Pinpoint the cell where the given text exists, returning its [X, Y] midpoint coordinate. 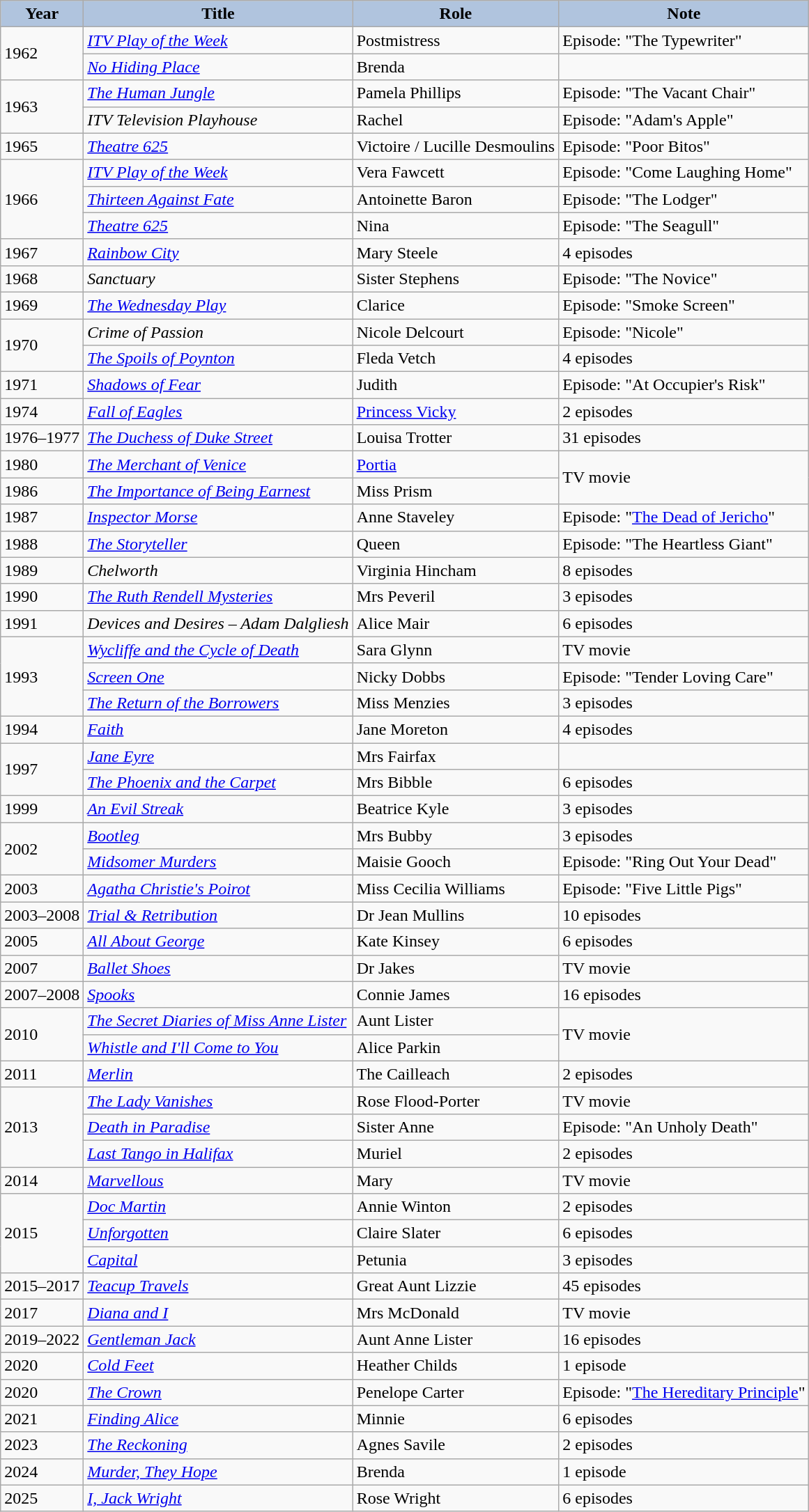
Sister Anne [456, 1127]
Petunia [456, 1260]
Rachel [456, 120]
2010 [42, 1034]
2023 [42, 1445]
Episode: "The Typewriter" [684, 40]
2019–2022 [42, 1339]
ITV Television Playhouse [218, 120]
The Duchess of Duke Street [218, 438]
1987 [42, 517]
Murder, They Hope [218, 1472]
Unforgotten [218, 1233]
Episode: "The Lodger" [684, 199]
Episode: "The Novice" [684, 279]
Antoinette Baron [456, 199]
Episode: "Nicole" [684, 332]
Jane Moreton [456, 729]
1962 [42, 54]
Devices and Desires – Adam Dalgliesh [218, 623]
1971 [42, 385]
1993 [42, 676]
Sanctuary [218, 279]
2015 [42, 1233]
Postmistress [456, 40]
Victoire / Lucille Desmoulins [456, 146]
Dr Jean Mullins [456, 915]
The Secret Diaries of Miss Anne Lister [218, 1021]
Louisa Trotter [456, 438]
Mary [456, 1180]
The Reckoning [218, 1445]
Beatrice Kyle [456, 809]
Doc Martin [218, 1207]
1999 [42, 809]
The Wednesday Play [218, 305]
Episode: "Ring Out Your Dead" [684, 862]
2025 [42, 1498]
An Evil Streak [218, 809]
Title [218, 14]
Claire Slater [456, 1233]
Miss Menzies [456, 703]
1989 [42, 570]
Great Aunt Lizzie [456, 1286]
Nina [456, 226]
The Crown [218, 1392]
Rainbow City [218, 252]
2007–2008 [42, 995]
Thirteen Against Fate [218, 199]
Agatha Christie's Poirot [218, 889]
Connie James [456, 995]
Spooks [218, 995]
The Cailleach [456, 1074]
Cold Feet [218, 1366]
All About George [218, 942]
Muriel [456, 1153]
Episode: "The Hereditary Principle" [684, 1392]
1974 [42, 412]
Clarice [456, 305]
1965 [42, 146]
Rose Flood-Porter [456, 1100]
Sister Stephens [456, 279]
Death in Paradise [218, 1127]
1969 [42, 305]
1990 [42, 597]
The Return of the Borrowers [218, 703]
Alice Mair [456, 623]
Mrs Bubby [456, 836]
Finding Alice [218, 1419]
Episode: "The Vacant Chair" [684, 93]
Faith [218, 729]
I, Jack Wright [218, 1498]
Episode: "The Dead of Jericho" [684, 517]
2013 [42, 1127]
Episode: "The Heartless Giant" [684, 544]
Note [684, 14]
2007 [42, 968]
Queen [456, 544]
2015–2017 [42, 1286]
1997 [42, 769]
Episode: "The Seagull" [684, 226]
Chelworth [218, 570]
Judith [456, 385]
Anne Staveley [456, 517]
Whistle and I'll Come to You [218, 1047]
1986 [42, 491]
Teacup Travels [218, 1286]
Pamela Phillips [456, 93]
2003 [42, 889]
Capital [218, 1260]
Wycliffe and the Cycle of Death [218, 650]
1963 [42, 107]
1976–1977 [42, 438]
Nicole Delcourt [456, 332]
2014 [42, 1180]
The Lady Vanishes [218, 1100]
Mrs Fairfax [456, 756]
2017 [42, 1313]
Last Tango in Halifax [218, 1153]
Heather Childs [456, 1366]
Jane Eyre [218, 756]
Episode: "An Unholy Death" [684, 1127]
2011 [42, 1074]
Nicky Dobbs [456, 676]
2002 [42, 849]
Dr Jakes [456, 968]
Maisie Gooch [456, 862]
Princess Vicky [456, 412]
45 episodes [684, 1286]
Mary Steele [456, 252]
Mrs Bibble [456, 783]
Gentleman Jack [218, 1339]
Agnes Savile [456, 1445]
Miss Prism [456, 491]
Aunt Anne Lister [456, 1339]
Year [42, 14]
The Merchant of Venice [218, 465]
Marvellous [218, 1180]
Role [456, 14]
Episode: "Five Little Pigs" [684, 889]
Inspector Morse [218, 517]
Diana and I [218, 1313]
10 episodes [684, 915]
Fall of Eagles [218, 412]
1970 [42, 345]
Portia [456, 465]
Virginia Hincham [456, 570]
Vera Fawcett [456, 173]
Mrs McDonald [456, 1313]
1967 [42, 252]
1994 [42, 729]
31 episodes [684, 438]
Aunt Lister [456, 1021]
2005 [42, 942]
1991 [42, 623]
Annie Winton [456, 1207]
Episode: "Adam's Apple" [684, 120]
1988 [42, 544]
The Phoenix and the Carpet [218, 783]
Episode: "Poor Bitos" [684, 146]
Minnie [456, 1419]
No Hiding Place [218, 67]
Sara Glynn [456, 650]
Rose Wright [456, 1498]
The Importance of Being Earnest [218, 491]
The Ruth Rendell Mysteries [218, 597]
1968 [42, 279]
Alice Parkin [456, 1047]
Merlin [218, 1074]
Miss Cecilia Williams [456, 889]
Penelope Carter [456, 1392]
Screen One [218, 676]
8 episodes [684, 570]
1966 [42, 199]
Kate Kinsey [456, 942]
Episode: "Come Laughing Home" [684, 173]
Episode: "Smoke Screen" [684, 305]
The Spoils of Poynton [218, 359]
Midsomer Murders [218, 862]
Bootleg [218, 836]
2003–2008 [42, 915]
Episode: "At Occupier's Risk" [684, 385]
Shadows of Fear [218, 385]
2024 [42, 1472]
Mrs Peveril [456, 597]
1980 [42, 465]
Crime of Passion [218, 332]
The Human Jungle [218, 93]
Episode: "Tender Loving Care" [684, 676]
The Storyteller [218, 544]
Trial & Retribution [218, 915]
Fleda Vetch [456, 359]
2021 [42, 1419]
Ballet Shoes [218, 968]
